Return (X, Y) of the center of cell containing provided text 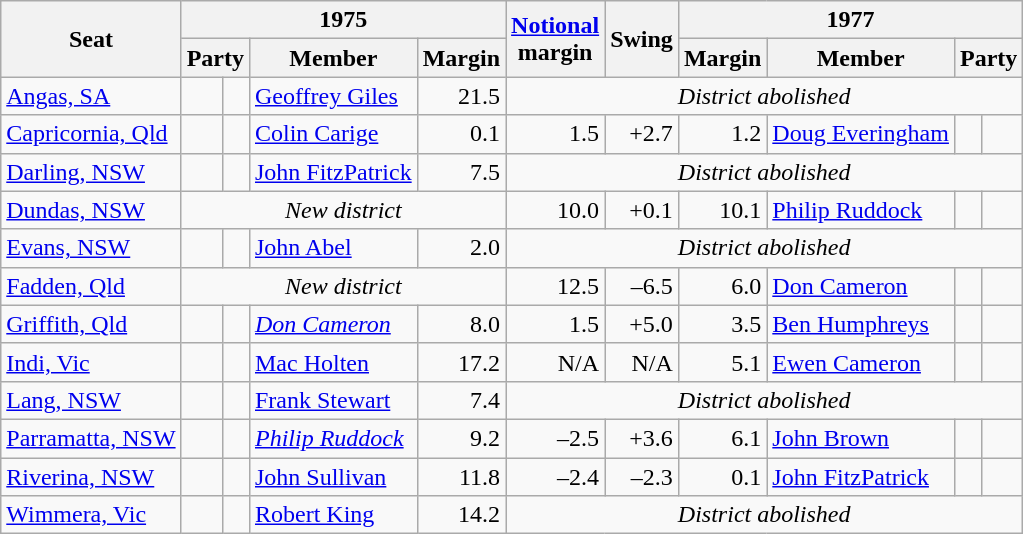
Notionalmargin (556, 39)
–6.5 (642, 286)
14.2 (461, 515)
Seat (91, 39)
–2.4 (556, 477)
Frank Stewart (333, 400)
10.1 (722, 210)
+2.7 (642, 134)
Darling, NSW (91, 172)
+3.6 (642, 438)
17.2 (461, 362)
Lang, NSW (91, 400)
Ewen Cameron (861, 362)
Indi, Vic (91, 362)
Ben Humphreys (861, 324)
11.8 (461, 477)
John Brown (861, 438)
–2.3 (642, 477)
3.5 (722, 324)
+0.1 (642, 210)
Capricornia, Qld (91, 134)
Dundas, NSW (91, 210)
1977 (850, 20)
5.1 (722, 362)
Parramatta, NSW (91, 438)
Colin Carige (333, 134)
21.5 (461, 96)
9.2 (461, 438)
2.0 (461, 248)
Fadden, Qld (91, 286)
John Sullivan (333, 477)
6.0 (722, 286)
Doug Everingham (861, 134)
Swing (642, 39)
Angas, SA (91, 96)
Robert King (333, 515)
Wimmera, Vic (91, 515)
–2.5 (556, 438)
7.5 (461, 172)
8.0 (461, 324)
1975 (343, 20)
10.0 (556, 210)
1.2 (722, 134)
John Abel (333, 248)
Griffith, Qld (91, 324)
6.1 (722, 438)
Geoffrey Giles (333, 96)
+5.0 (642, 324)
Evans, NSW (91, 248)
Mac Holten (333, 362)
12.5 (556, 286)
7.4 (461, 400)
Riverina, NSW (91, 477)
